Identify which cell holds the provided text, then report its [X, Y] central coordinate. 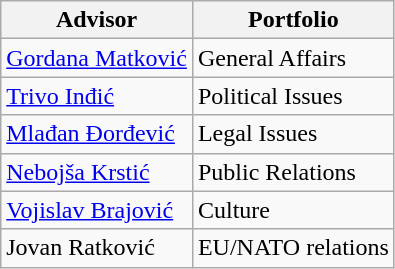
Portfolio [293, 20]
Public Relations [293, 172]
Mlađan Đorđević [97, 134]
Gordana Matković [97, 58]
Legal Issues [293, 134]
Jovan Ratković [97, 248]
Trivo Inđić [97, 96]
Political Issues [293, 96]
Vojislav Brajović [97, 210]
General Affairs [293, 58]
Advisor [97, 20]
EU/NATO relations [293, 248]
Nebojša Krstić [97, 172]
Culture [293, 210]
